Return (x, y) of the center of cell containing provided text 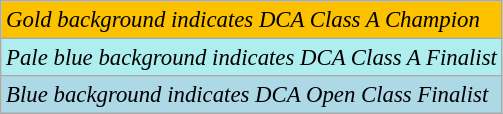
Blue background indicates DCA Open Class Finalist (252, 95)
Pale blue background indicates DCA Class A Finalist (252, 58)
Gold background indicates DCA Class A Champion (252, 20)
